Capture the cell that displays the provided text and extract its [X, Y] central coordinate. 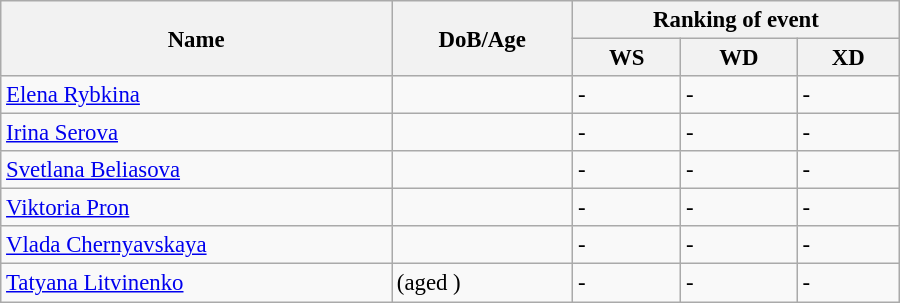
DoB/Age [482, 38]
WS [627, 58]
Ranking of event [736, 20]
Elena Rybkina [196, 95]
Viktoria Pron [196, 208]
Irina Serova [196, 133]
Tatyana Litvinenko [196, 283]
Vlada Chernyavskaya [196, 245]
Name [196, 38]
XD [848, 58]
(aged ) [482, 283]
Svetlana Beliasova [196, 170]
WD [740, 58]
